Identify which cell holds the provided text, then report its (X, Y) central coordinate. 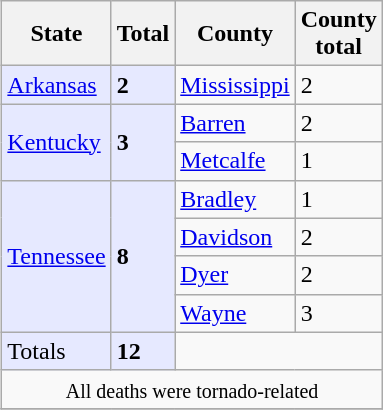
Wayne (235, 313)
12 (143, 351)
Davidson (235, 237)
Mississippi (235, 85)
Bradley (235, 199)
Arkansas (56, 85)
8 (143, 256)
Barren (235, 123)
County (235, 34)
Total (143, 34)
Countytotal (338, 34)
State (56, 34)
Kentucky (56, 142)
Tennessee (56, 256)
Metcalfe (235, 161)
All deaths were tornado-related (192, 389)
Totals (56, 351)
Dyer (235, 275)
